Return the [X, Y] coordinate for the center point of the cell that contains the specified text.  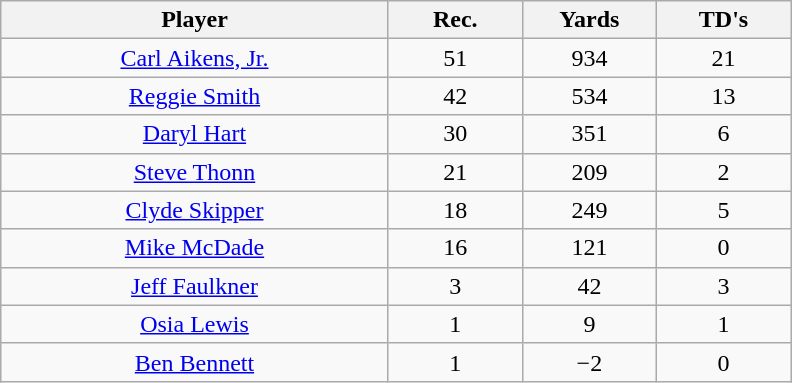
Yards [589, 20]
Carl Aikens, Jr. [194, 58]
16 [455, 248]
Steve Thonn [194, 172]
351 [589, 134]
249 [589, 210]
TD's [723, 20]
Reggie Smith [194, 96]
6 [723, 134]
Player [194, 20]
18 [455, 210]
2 [723, 172]
Daryl Hart [194, 134]
209 [589, 172]
13 [723, 96]
Clyde Skipper [194, 210]
30 [455, 134]
Jeff Faulkner [194, 286]
Rec. [455, 20]
121 [589, 248]
Ben Bennett [194, 362]
534 [589, 96]
Osia Lewis [194, 324]
51 [455, 58]
934 [589, 58]
9 [589, 324]
−2 [589, 362]
Mike McDade [194, 248]
5 [723, 210]
